Scan for the cell matching the given text and deliver its (X, Y) coordinate at center. 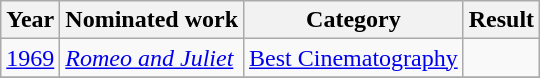
Year (30, 20)
Nominated work (152, 20)
Result (501, 20)
Romeo and Juliet (152, 58)
Best Cinematography (354, 58)
1969 (30, 58)
Category (354, 20)
